Search for the cell housing the specified text and yield its (X, Y) center coordinate. 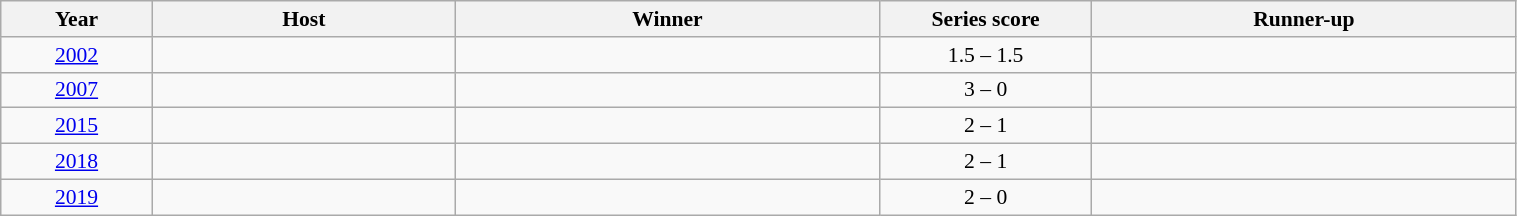
2 – 0 (986, 197)
Winner (667, 19)
Series score (986, 19)
Host (304, 19)
2018 (77, 162)
1.5 – 1.5 (986, 55)
3 – 0 (986, 90)
Year (77, 19)
2002 (77, 55)
2019 (77, 197)
2007 (77, 90)
Runner-up (1304, 19)
2015 (77, 126)
